Provide the (x, y) coordinate of the cell's center where the given text is located.  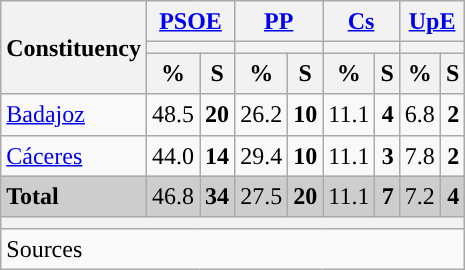
Sources (233, 248)
Cs (362, 22)
UpE (432, 22)
26.2 (262, 114)
7 (387, 196)
34 (218, 196)
46.8 (172, 196)
Constituency (74, 48)
48.5 (172, 114)
Cáceres (74, 156)
44.0 (172, 156)
6.8 (420, 114)
27.5 (262, 196)
PP (279, 22)
7.2 (420, 196)
29.4 (262, 156)
7.8 (420, 156)
Badajoz (74, 114)
3 (387, 156)
Total (74, 196)
14 (218, 156)
PSOE (190, 22)
